Pinpoint the cell where the given text exists, returning its [x, y] midpoint coordinate. 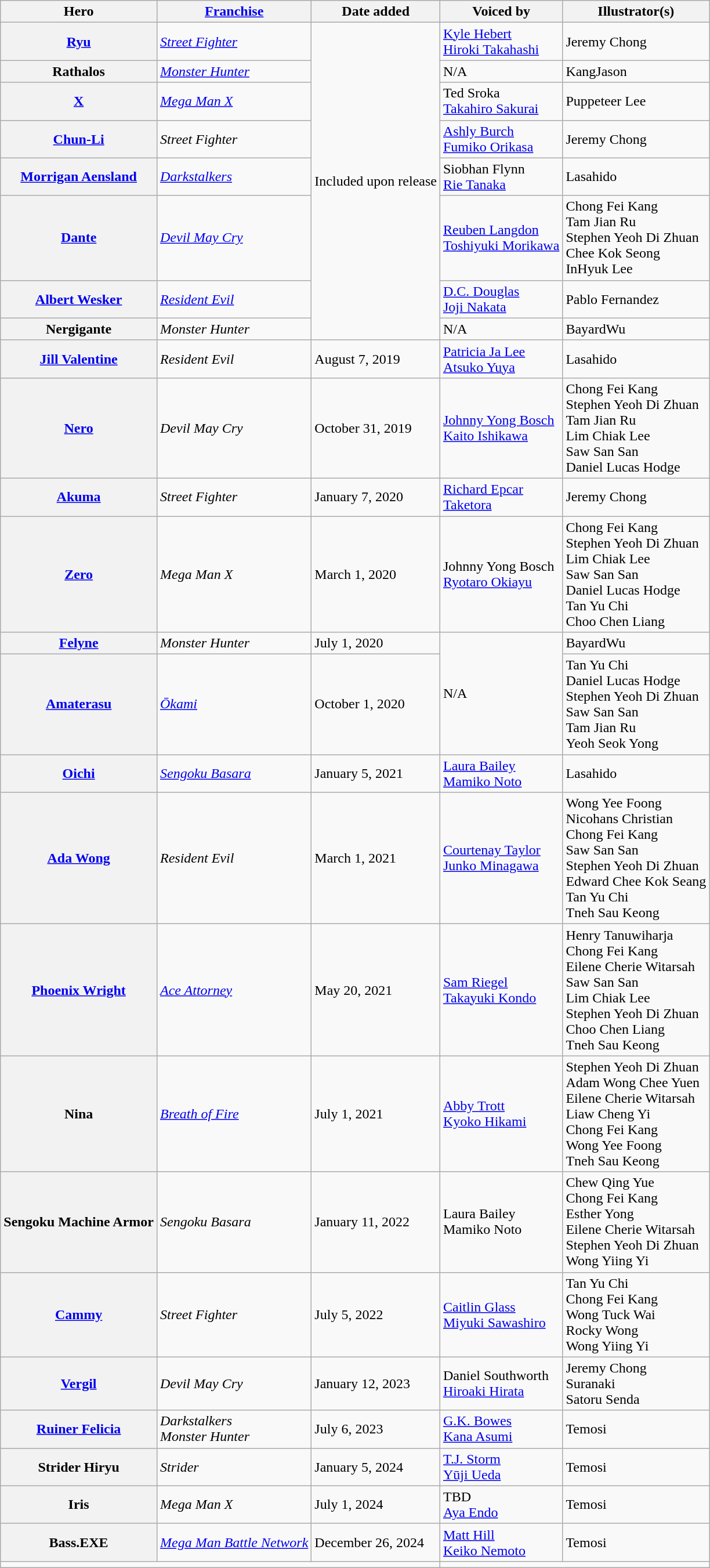
Akuma [79, 497]
Ace Attorney [234, 990]
Courtenay TaylorJunko Minagawa [501, 859]
August 7, 2019 [376, 358]
Nero [79, 428]
Johnny Yong BoschRyotaro Okiayu [501, 574]
Amaterasu [79, 704]
Johnny Yong BoschKaito Ishikawa [501, 428]
Strider [234, 1466]
Strider Hiryu [79, 1466]
Mega Man Battle Network [234, 1542]
Iris [79, 1505]
Included upon release [376, 182]
Chew Qing YueChong Fei KangEsther YongEilene Cherie WitarsahStephen Yeoh Di ZhuanWong Yiing Yi [636, 1222]
January 7, 2020 [376, 497]
Henry TanuwiharjaChong Fei KangEilene Cherie WitarsahSaw San SanLim Chiak LeeStephen Yeoh Di ZhuanChoo Chen LiangTneh Sau Keong [636, 990]
Bass.EXE [79, 1542]
July 1, 2024 [376, 1505]
October 31, 2019 [376, 428]
Richard EpcarTaketora [501, 497]
Zero [79, 574]
Chong Fei KangTam Jian RuStephen Yeoh Di ZhuanChee Kok SeongInHyuk Lee [636, 238]
Sam RiegelTakayuki Kondo [501, 990]
Date added [376, 12]
January 12, 2023 [376, 1384]
March 1, 2021 [376, 859]
Illustrator(s) [636, 12]
Voiced by [501, 12]
Ada Wong [79, 859]
Hero [79, 12]
Puppeteer Lee [636, 101]
Jill Valentine [79, 358]
Breath of Fire [234, 1114]
Daniel SouthworthHiroaki Hirata [501, 1384]
July 1, 2021 [376, 1114]
X [79, 101]
TBDAya Endo [501, 1505]
Dante [79, 238]
Caitlin GlassMiyuki Sawashiro [501, 1314]
T.J. StormYūji Ueda [501, 1466]
Chong Fei KangStephen Yeoh Di ZhuanLim Chiak LeeSaw San SanDaniel Lucas HodgeTan Yu ChiChoo Chen Liang [636, 574]
July 1, 2020 [376, 643]
May 20, 2021 [376, 990]
Rathalos [79, 71]
January 11, 2022 [376, 1222]
Patricia Ja LeeAtsuko Yuya [501, 358]
July 5, 2022 [376, 1314]
Phoenix Wright [79, 990]
Oichi [79, 774]
Ōkami [234, 704]
Chun-Li [79, 139]
Ted SrokaTakahiro Sakurai [501, 101]
Albert Wesker [79, 299]
Morrigan Aensland [79, 176]
Felyne [79, 643]
D.C. DouglasJoji Nakata [501, 299]
Kyle HebertHiroki Takahashi [501, 42]
Nina [79, 1114]
July 6, 2023 [376, 1429]
Pablo Fernandez [636, 299]
Franchise [234, 12]
Jeremy ChongSuranakiSatoru Senda [636, 1384]
Nergigante [79, 329]
Chong Fei KangStephen Yeoh Di ZhuanTam Jian RuLim Chiak LeeSaw San SanDaniel Lucas Hodge [636, 428]
March 1, 2020 [376, 574]
January 5, 2021 [376, 774]
Reuben LangdonToshiyuki Morikawa [501, 238]
Wong Yee FoongNicohans ChristianChong Fei KangSaw San SanStephen Yeoh Di ZhuanEdward Chee Kok SeangTan Yu ChiTneh Sau Keong [636, 859]
Matt HillKeiko Nemoto [501, 1542]
Ruiner Felicia [79, 1429]
January 5, 2024 [376, 1466]
October 1, 2020 [376, 704]
Vergil [79, 1384]
Ryu [79, 42]
December 26, 2024 [376, 1542]
Sengoku Machine Armor [79, 1222]
Tan Yu ChiChong Fei KangWong Tuck WaiRocky WongWong Yiing Yi [636, 1314]
Darkstalkers [234, 176]
Stephen Yeoh Di ZhuanAdam Wong Chee YuenEilene Cherie WitarsahLiaw Cheng YiChong Fei KangWong Yee FoongTneh Sau Keong [636, 1114]
Ashly BurchFumiko Orikasa [501, 139]
G.K. BowesKana Asumi [501, 1429]
KangJason [636, 71]
Siobhan FlynnRie Tanaka [501, 176]
Tan Yu ChiDaniel Lucas HodgeStephen Yeoh Di ZhuanSaw San SanTam Jian RuYeoh Seok Yong [636, 704]
DarkstalkersMonster Hunter [234, 1429]
Cammy [79, 1314]
Abby TrottKyoko Hikami [501, 1114]
